Search for the cell housing the specified text and yield its [x, y] center coordinate. 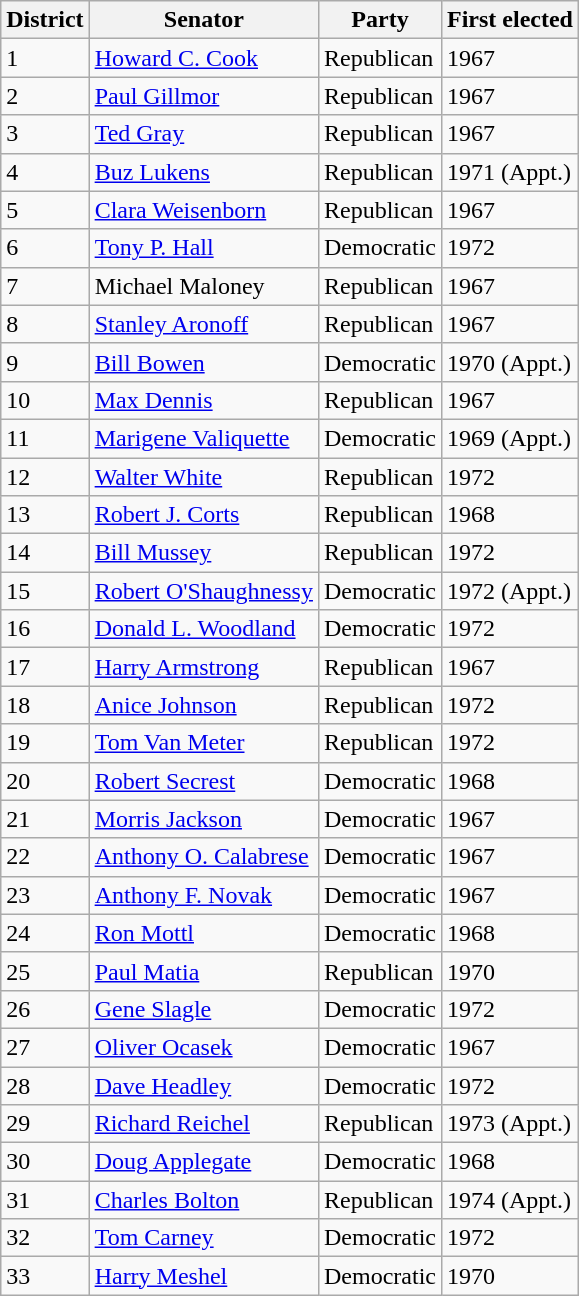
1973 (Appt.) [510, 1124]
13 [45, 515]
Bill Bowen [204, 362]
Clara Weisenborn [204, 210]
32 [45, 1238]
Anice Johnson [204, 705]
Robert J. Corts [204, 515]
28 [45, 1085]
Tom Van Meter [204, 743]
27 [45, 1047]
4 [45, 172]
Bill Mussey [204, 553]
23 [45, 895]
1974 (Appt.) [510, 1200]
Max Dennis [204, 400]
17 [45, 667]
Anthony F. Novak [204, 895]
20 [45, 781]
Stanley Aronoff [204, 324]
31 [45, 1200]
10 [45, 400]
Harry Meshel [204, 1276]
Richard Reichel [204, 1124]
Walter White [204, 477]
1970 (Appt.) [510, 362]
1971 (Appt.) [510, 172]
Marigene Valiquette [204, 438]
Paul Gillmor [204, 96]
30 [45, 1162]
15 [45, 591]
2 [45, 96]
Paul Matia [204, 971]
Ron Mottl [204, 933]
Robert Secrest [204, 781]
Harry Armstrong [204, 667]
Doug Applegate [204, 1162]
6 [45, 248]
Tom Carney [204, 1238]
1969 (Appt.) [510, 438]
Donald L. Woodland [204, 629]
18 [45, 705]
16 [45, 629]
1 [45, 58]
8 [45, 324]
Party [380, 20]
Senator [204, 20]
Gene Slagle [204, 1009]
Michael Maloney [204, 286]
Dave Headley [204, 1085]
5 [45, 210]
Tony P. Hall [204, 248]
7 [45, 286]
33 [45, 1276]
Oliver Ocasek [204, 1047]
District [45, 20]
Robert O'Shaughnessy [204, 591]
1972 (Appt.) [510, 591]
Howard C. Cook [204, 58]
24 [45, 933]
11 [45, 438]
3 [45, 134]
First elected [510, 20]
Morris Jackson [204, 819]
29 [45, 1124]
9 [45, 362]
12 [45, 477]
26 [45, 1009]
19 [45, 743]
14 [45, 553]
25 [45, 971]
Ted Gray [204, 134]
Charles Bolton [204, 1200]
21 [45, 819]
Buz Lukens [204, 172]
Anthony O. Calabrese [204, 857]
22 [45, 857]
